Output the [X, Y] coordinate of the center of the cell containing the given text.  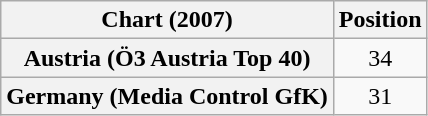
Chart (2007) [168, 20]
Austria (Ö3 Austria Top 40) [168, 58]
Position [380, 20]
31 [380, 96]
Germany (Media Control GfK) [168, 96]
34 [380, 58]
